Search for the cell housing the specified text and yield its (X, Y) center coordinate. 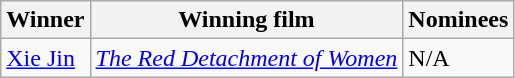
Xie Jin (46, 58)
Winner (46, 20)
Winning film (246, 20)
N/A (458, 58)
Nominees (458, 20)
The Red Detachment of Women (246, 58)
